Return the [X, Y] coordinate for the center point of the cell that contains the specified text.  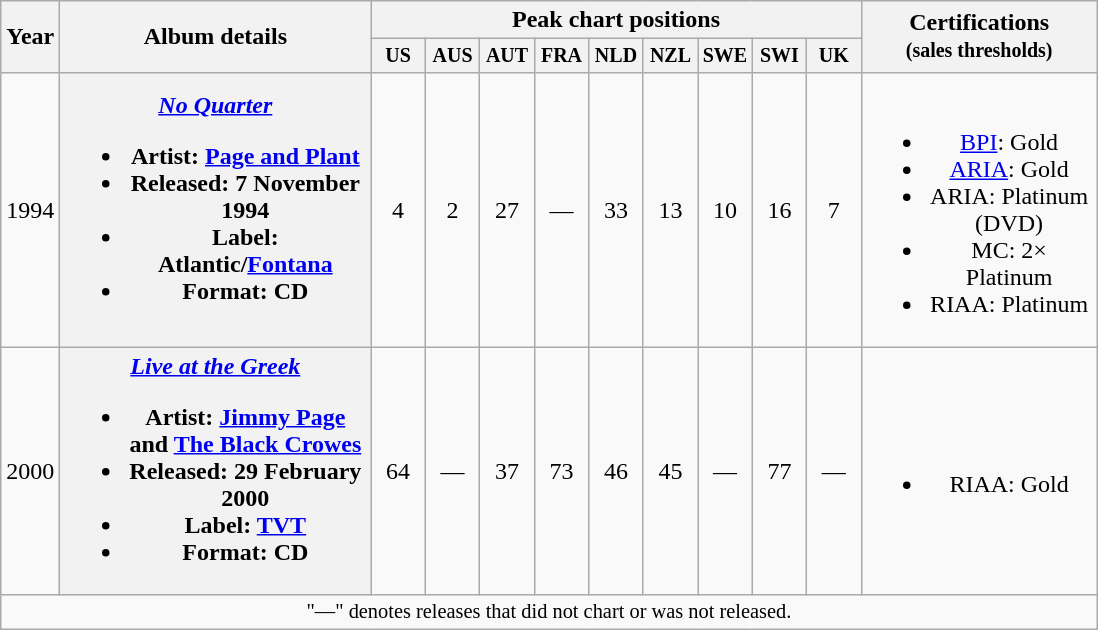
AUT [507, 56]
UK [834, 56]
SWI [779, 56]
Peak chart positions [616, 20]
13 [670, 210]
33 [616, 210]
77 [779, 471]
4 [398, 210]
16 [779, 210]
SWE [725, 56]
64 [398, 471]
46 [616, 471]
BPI: GoldARIA: GoldARIA: Platinum (DVD)MC: 2× PlatinumRIAA: Platinum [979, 210]
Live at the GreekArtist: Jimmy Page and The Black CrowesReleased: 29 February 2000Label: TVTFormat: CD [216, 471]
27 [507, 210]
1994 [30, 210]
AUS [452, 56]
2000 [30, 471]
No QuarterArtist: Page and PlantReleased: 7 November 1994Label: Atlantic/FontanaFormat: CD [216, 210]
7 [834, 210]
FRA [561, 56]
US [398, 56]
73 [561, 471]
Album details [216, 37]
NLD [616, 56]
"—" denotes releases that did not chart or was not released. [549, 612]
10 [725, 210]
RIAA: Gold [979, 471]
NZL [670, 56]
Certifications(sales thresholds) [979, 37]
2 [452, 210]
37 [507, 471]
45 [670, 471]
Year [30, 37]
